Search for the cell housing the specified text and yield its [x, y] center coordinate. 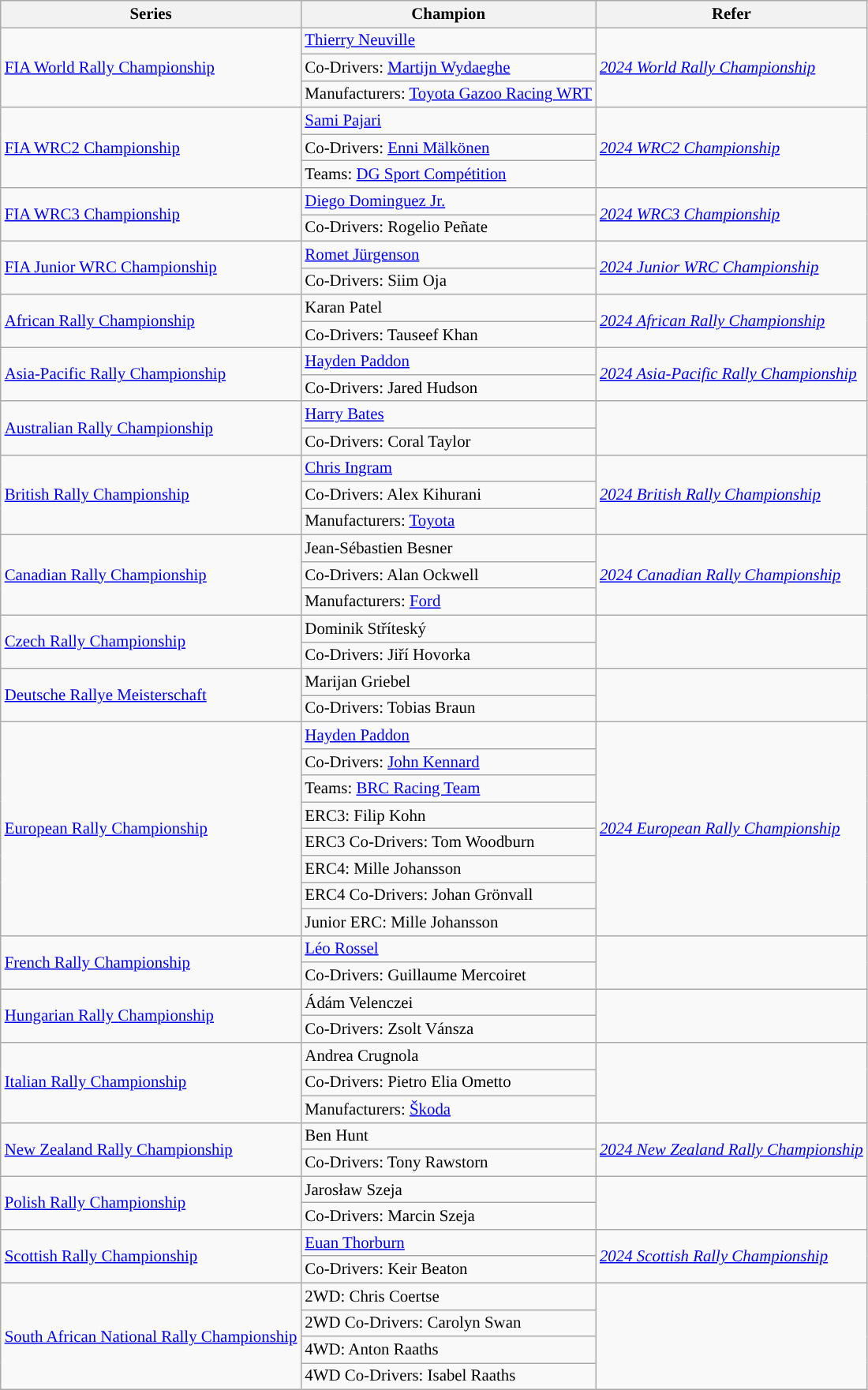
Harry Bates [448, 414]
Champion [448, 14]
Co-Drivers: Tony Rawstorn [448, 1163]
Ben Hunt [448, 1136]
Chris Ingram [448, 468]
Co-Drivers: Guillaume Mercoiret [448, 976]
FIA Junior WRC Championship [152, 268]
ERC3: Filip Kohn [448, 815]
Co-Drivers: Jiří Hovorka [448, 655]
Léo Rossel [448, 949]
Co-Drivers: Rogelio Peñate [448, 227]
Teams: DG Sport Compétition [448, 174]
2024 British Rally Championship [731, 495]
Co-Drivers: Keir Beaton [448, 1269]
2024 WRC2 Championship [731, 148]
Asia-Pacific Rally Championship [152, 375]
Co-Drivers: Martijn Wydaeghe [448, 67]
Scottish Rally Championship [152, 1256]
FIA World Rally Championship [152, 67]
ERC3 Co-Drivers: Tom Woodburn [448, 842]
Co-Drivers: Pietro Elia Ometto [448, 1082]
2WD: Chris Coertse [448, 1296]
British Rally Championship [152, 495]
FIA WRC2 Championship [152, 148]
Co-Drivers: Alex Kihurani [448, 495]
Co-Drivers: John Kennard [448, 762]
Polish Rally Championship [152, 1203]
2WD Co-Drivers: Carolyn Swan [448, 1323]
2024 Asia-Pacific Rally Championship [731, 375]
Co-Drivers: Tobias Braun [448, 709]
Co-Drivers: Tauseef Khan [448, 335]
European Rally Championship [152, 829]
2024 African Rally Championship [731, 321]
Jarosław Szeja [448, 1190]
2024 Junior WRC Championship [731, 268]
2024 World Rally Championship [731, 67]
4WD: Anton Raaths [448, 1350]
Ádám Velenczei [448, 1002]
African Rally Championship [152, 321]
ERC4 Co-Drivers: Johan Grönvall [448, 896]
Marijan Griebel [448, 682]
Series [152, 14]
2024 WRC3 Championship [731, 215]
Andrea Crugnola [448, 1056]
4WD Co-Drivers: Isabel Raaths [448, 1377]
Australian Rally Championship [152, 428]
Sami Pajari [448, 121]
Refer [731, 14]
Deutsche Rallye Meisterschaft [152, 695]
Italian Rally Championship [152, 1083]
Canadian Rally Championship [152, 575]
Karan Patel [448, 308]
Czech Rally Championship [152, 642]
Co-Drivers: Marcin Szeja [448, 1216]
2024 New Zealand Rally Championship [731, 1149]
French Rally Championship [152, 962]
Co-Drivers: Zsolt Vánsza [448, 1029]
FIA WRC3 Championship [152, 215]
Hungarian Rally Championship [152, 1016]
Co-Drivers: Siim Oja [448, 281]
Manufacturers: Toyota [448, 522]
Euan Thorburn [448, 1242]
Manufacturers: Ford [448, 601]
Romet Jürgenson [448, 254]
2024 Scottish Rally Championship [731, 1256]
Co-Drivers: Coral Taylor [448, 441]
Thierry Neuville [448, 40]
Jean-Sébastien Besner [448, 549]
Dominik Stříteský [448, 628]
Co-Drivers: Jared Hudson [448, 388]
Junior ERC: Mille Johansson [448, 922]
Teams: BRC Racing Team [448, 789]
ERC4: Mille Johansson [448, 869]
2024 European Rally Championship [731, 829]
New Zealand Rally Championship [152, 1149]
2024 Canadian Rally Championship [731, 575]
Co-Drivers: Alan Ockwell [448, 575]
South African National Rally Championship [152, 1336]
Manufacturers: Toyota Gazoo Racing WRT [448, 94]
Manufacturers: Škoda [448, 1109]
Diego Dominguez Jr. [448, 201]
Co-Drivers: Enni Mälkönen [448, 148]
